Output the (X, Y) coordinate of the center of the cell containing the given text.  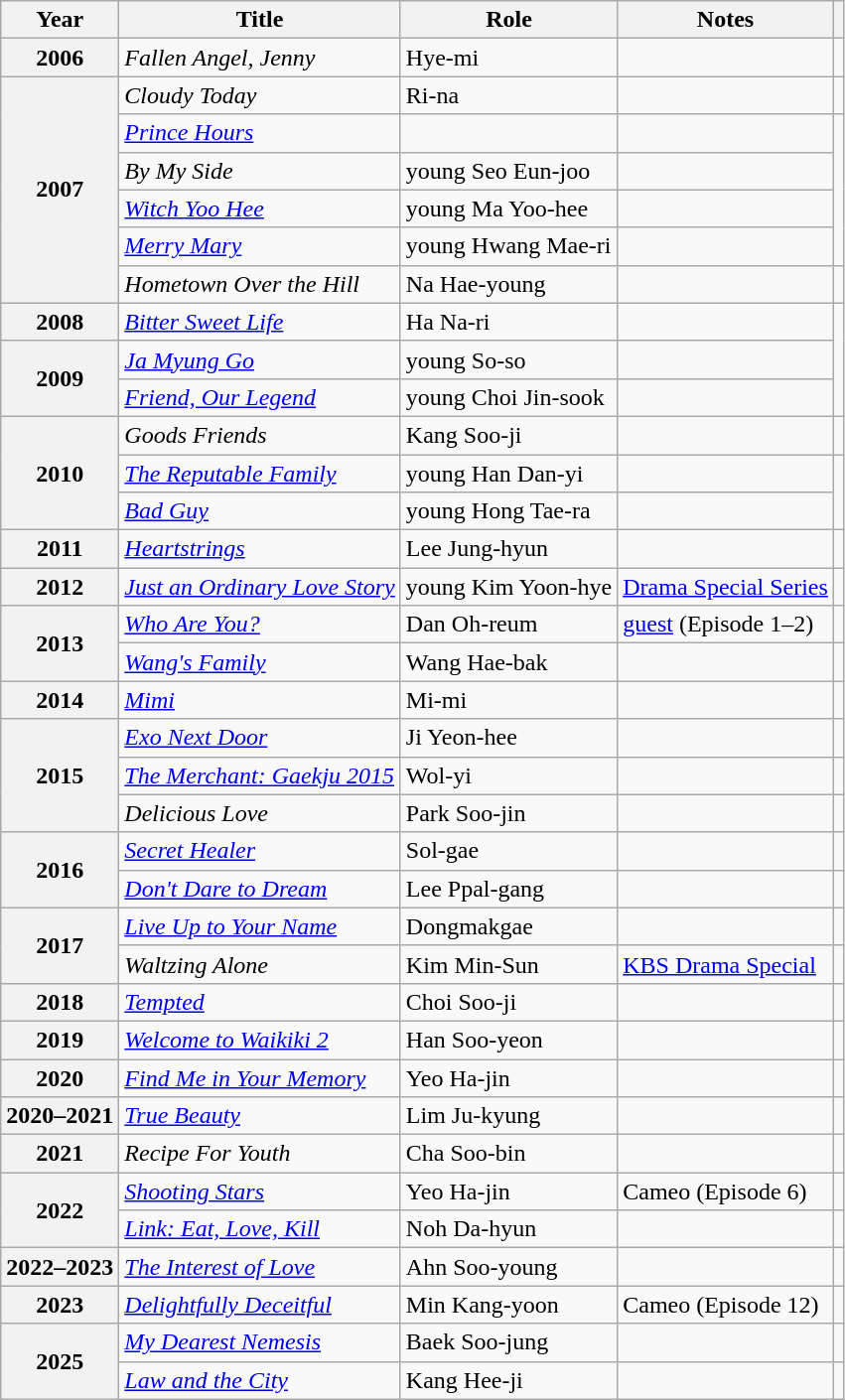
Delicious Love (260, 813)
Fallen Angel, Jenny (260, 58)
Bad Guy (260, 511)
2008 (60, 322)
Don't Dare to Dream (260, 889)
2009 (60, 378)
Exo Next Door (260, 738)
True Beauty (260, 1116)
Goods Friends (260, 435)
guest (Episode 1–2) (726, 625)
2010 (60, 473)
Baek Soo-jung (508, 1342)
Lee Jung-hyun (508, 549)
Han Soo-yeon (508, 1040)
Hye-mi (508, 58)
Heartstrings (260, 549)
young So-so (508, 359)
Title (260, 20)
2022 (60, 1210)
Min Kang-yoon (508, 1305)
Secret Healer (260, 851)
2007 (60, 190)
young Hwang Mae-ri (508, 246)
2013 (60, 643)
Kang Soo-ji (508, 435)
young Hong Tae-ra (508, 511)
2011 (60, 549)
2014 (60, 700)
Witch Yoo Hee (260, 209)
Noh Da-hyun (508, 1229)
Link: Eat, Love, Kill (260, 1229)
Welcome to Waikiki 2 (260, 1040)
Wol-yi (508, 775)
2020–2021 (60, 1116)
2023 (60, 1305)
Cloudy Today (260, 95)
The Merchant: Gaekju 2015 (260, 775)
KBS Drama Special (726, 964)
Cameo (Episode 6) (726, 1191)
Tempted (260, 1002)
young Seo Eun-joo (508, 171)
Shooting Stars (260, 1191)
Wang's Family (260, 662)
Recipe For Youth (260, 1154)
Who Are You? (260, 625)
Kang Hee-ji (508, 1380)
2019 (60, 1040)
2021 (60, 1154)
Lee Ppal-gang (508, 889)
Year (60, 20)
Waltzing Alone (260, 964)
Park Soo-jin (508, 813)
By My Side (260, 171)
Prince Hours (260, 133)
2016 (60, 870)
Lim Ju-kyung (508, 1116)
Friend, Our Legend (260, 397)
Mi-mi (508, 700)
2015 (60, 775)
Find Me in Your Memory (260, 1077)
Notes (726, 20)
Role (508, 20)
2012 (60, 587)
2025 (60, 1361)
Delightfully Deceitful (260, 1305)
Wang Hae-bak (508, 662)
My Dearest Nemesis (260, 1342)
The Interest of Love (260, 1267)
Na Hae-young (508, 284)
Choi Soo-ji (508, 1002)
Cha Soo-bin (508, 1154)
2018 (60, 1002)
young Choi Jin-sook (508, 397)
Merry Mary (260, 246)
Bitter Sweet Life (260, 322)
young Han Dan-yi (508, 474)
Live Up to Your Name (260, 926)
2017 (60, 945)
Mimi (260, 700)
Kim Min-Sun (508, 964)
Ahn Soo-young (508, 1267)
young Ma Yoo-hee (508, 209)
Just an Ordinary Love Story (260, 587)
Ja Myung Go (260, 359)
young Kim Yoon-hye (508, 587)
Law and the City (260, 1380)
Ha Na-ri (508, 322)
2022–2023 (60, 1267)
Hometown Over the Hill (260, 284)
2006 (60, 58)
Drama Special Series (726, 587)
Cameo (Episode 12) (726, 1305)
Ri-na (508, 95)
Dan Oh-reum (508, 625)
Sol-gae (508, 851)
The Reputable Family (260, 474)
2020 (60, 1077)
Ji Yeon-hee (508, 738)
Dongmakgae (508, 926)
